Scan for the cell matching the given text and deliver its (X, Y) coordinate at center. 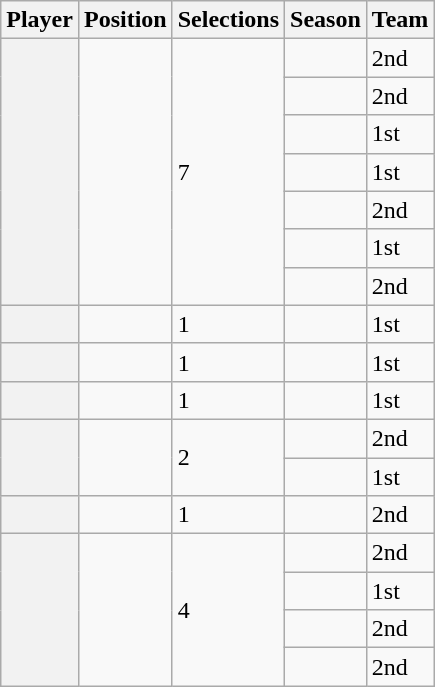
Season (326, 20)
4 (228, 610)
7 (228, 172)
Selections (228, 20)
Position (125, 20)
Team (400, 20)
2 (228, 457)
Player (40, 20)
